Return the (x, y) coordinate for the center point of the cell that contains the specified text.  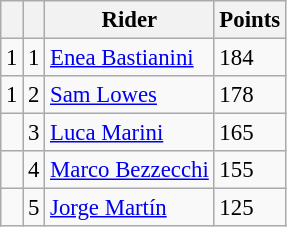
155 (250, 170)
178 (250, 95)
Marco Bezzecchi (130, 170)
5 (34, 208)
165 (250, 133)
Points (250, 20)
Rider (130, 20)
Enea Bastianini (130, 58)
3 (34, 133)
Jorge Martín (130, 208)
Sam Lowes (130, 95)
184 (250, 58)
4 (34, 170)
125 (250, 208)
2 (34, 95)
Luca Marini (130, 133)
